Locate the cell with the specified text and output its [x, y] center coordinate. 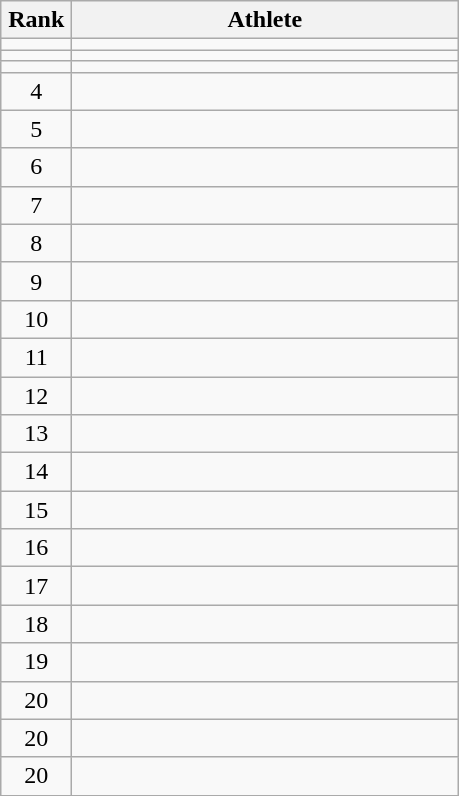
14 [36, 472]
12 [36, 395]
18 [36, 624]
7 [36, 205]
8 [36, 243]
15 [36, 510]
Rank [36, 20]
10 [36, 319]
Athlete [265, 20]
5 [36, 129]
9 [36, 281]
4 [36, 91]
17 [36, 586]
11 [36, 357]
19 [36, 662]
13 [36, 434]
16 [36, 548]
6 [36, 167]
